Locate the cell with the specified text and output its (X, Y) center coordinate. 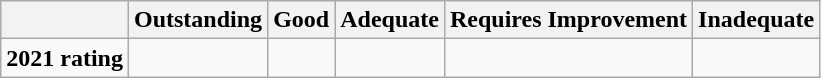
Adequate (390, 20)
Good (302, 20)
Requires Improvement (568, 20)
Outstanding (198, 20)
2021 rating (65, 58)
Inadequate (756, 20)
